Scan for the cell matching the given text and deliver its (X, Y) coordinate at center. 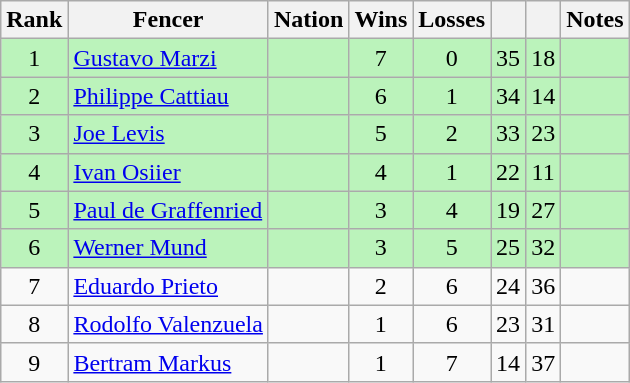
37 (544, 362)
Philippe Cattiau (168, 96)
Notes (595, 20)
Losses (452, 20)
11 (544, 172)
Ivan Osiier (168, 172)
0 (452, 58)
19 (508, 210)
36 (544, 286)
Nation (308, 20)
27 (544, 210)
Rodolfo Valenzuela (168, 324)
33 (508, 134)
31 (544, 324)
25 (508, 248)
35 (508, 58)
Wins (381, 20)
Rank (34, 20)
Bertram Markus (168, 362)
18 (544, 58)
Werner Mund (168, 248)
24 (508, 286)
32 (544, 248)
Fencer (168, 20)
Eduardo Prieto (168, 286)
Paul de Graffenried (168, 210)
9 (34, 362)
Gustavo Marzi (168, 58)
34 (508, 96)
8 (34, 324)
Joe Levis (168, 134)
22 (508, 172)
